Return (x, y) of the center of cell containing provided text 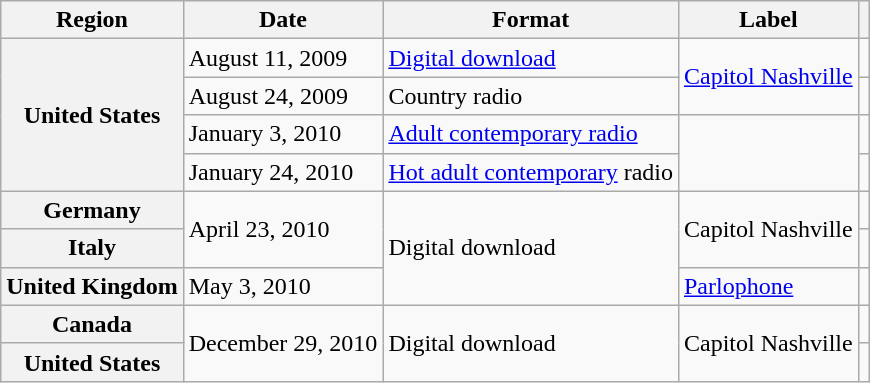
January 3, 2010 (283, 134)
Date (283, 20)
Region (92, 20)
Adult contemporary radio (531, 134)
Canada (92, 324)
Label (768, 20)
December 29, 2010 (283, 343)
United Kingdom (92, 286)
Country radio (531, 96)
Italy (92, 248)
May 3, 2010 (283, 286)
April 23, 2010 (283, 229)
Hot adult contemporary radio (531, 172)
Format (531, 20)
August 11, 2009 (283, 58)
Parlophone (768, 286)
Germany (92, 210)
August 24, 2009 (283, 96)
January 24, 2010 (283, 172)
